Scan for the cell matching the given text and deliver its (x, y) coordinate at center. 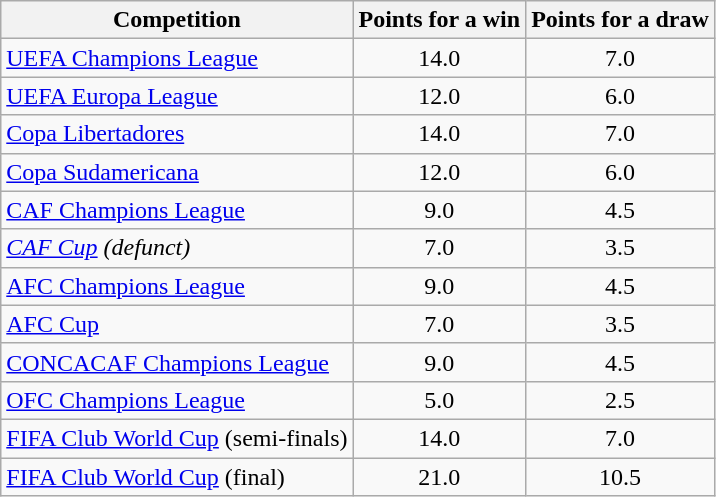
CAF Cup (defunct) (177, 248)
UEFA Champions League (177, 58)
Points for a win (440, 20)
CAF Champions League (177, 210)
FIFA Club World Cup (final) (177, 477)
Points for a draw (620, 20)
AFC Champions League (177, 286)
OFC Champions League (177, 400)
21.0 (440, 477)
Copa Libertadores (177, 134)
Copa Sudamericana (177, 172)
CONCACAF Champions League (177, 362)
10.5 (620, 477)
2.5 (620, 400)
FIFA Club World Cup (semi-finals) (177, 438)
5.0 (440, 400)
UEFA Europa League (177, 96)
AFC Cup (177, 324)
Competition (177, 20)
